Extract the [X, Y] coordinate from the center of the cell holding the provided text.  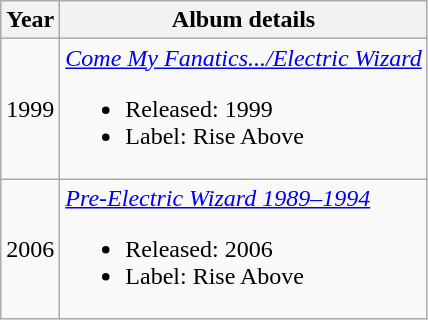
1999 [30, 109]
Year [30, 20]
Album details [244, 20]
Pre-Electric Wizard 1989–1994Released: 2006Label: Rise Above [244, 249]
2006 [30, 249]
Come My Fanatics.../Electric WizardReleased: 1999Label: Rise Above [244, 109]
